Provide the (X, Y) coordinate of the cell's center where the given text is located.  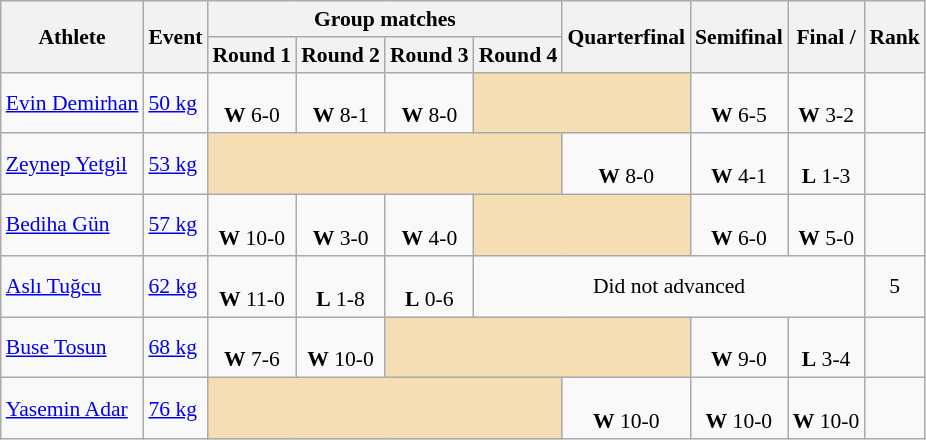
L 1-8 (340, 286)
Zeynep Yetgil (72, 164)
Rank (894, 36)
Athlete (72, 36)
W 3-2 (826, 102)
Quarterfinal (626, 36)
Round 4 (518, 55)
Round 3 (430, 55)
W 3-0 (340, 226)
Yasemin Adar (72, 408)
W 4-0 (430, 226)
W 9-0 (739, 348)
68 kg (175, 348)
W 7-6 (252, 348)
Group matches (384, 19)
L 3-4 (826, 348)
W 4-1 (739, 164)
W 5-0 (826, 226)
W 11-0 (252, 286)
50 kg (175, 102)
5 (894, 286)
Bediha Gün (72, 226)
76 kg (175, 408)
Semifinal (739, 36)
Final / (826, 36)
Buse Tosun (72, 348)
Did not advanced (670, 286)
53 kg (175, 164)
L 0-6 (430, 286)
57 kg (175, 226)
Round 1 (252, 55)
62 kg (175, 286)
Evin Demirhan (72, 102)
Event (175, 36)
W 8-1 (340, 102)
Round 2 (340, 55)
L 1-3 (826, 164)
Aslı Tuğcu (72, 286)
W 6-5 (739, 102)
